Return the (x, y) coordinate for the center point of the cell that contains the specified text.  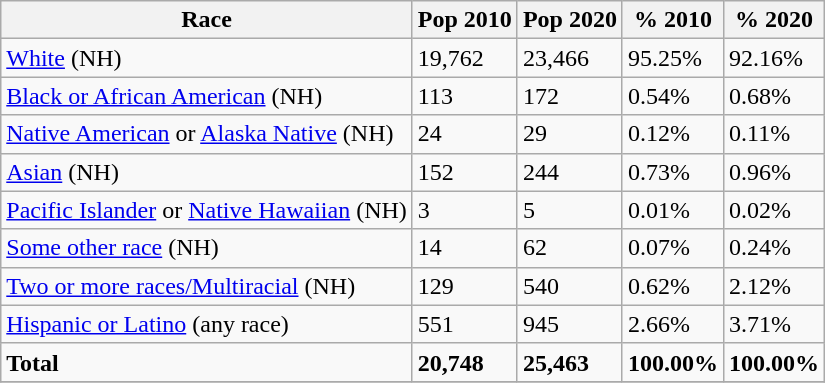
Some other race (NH) (207, 248)
3 (464, 210)
% 2020 (774, 20)
3.71% (774, 324)
Pop 2010 (464, 20)
20,748 (464, 362)
Asian (NH) (207, 172)
244 (570, 172)
Race (207, 20)
Black or African American (NH) (207, 96)
0.73% (672, 172)
540 (570, 286)
2.12% (774, 286)
29 (570, 134)
Pacific Islander or Native Hawaiian (NH) (207, 210)
23,466 (570, 58)
0.68% (774, 96)
Two or more races/Multiracial (NH) (207, 286)
% 2010 (672, 20)
0.07% (672, 248)
0.62% (672, 286)
Total (207, 362)
62 (570, 248)
Pop 2020 (570, 20)
5 (570, 210)
25,463 (570, 362)
0.96% (774, 172)
551 (464, 324)
92.16% (774, 58)
White (NH) (207, 58)
24 (464, 134)
945 (570, 324)
0.02% (774, 210)
Hispanic or Latino (any race) (207, 324)
2.66% (672, 324)
19,762 (464, 58)
95.25% (672, 58)
129 (464, 286)
172 (570, 96)
0.24% (774, 248)
Native American or Alaska Native (NH) (207, 134)
113 (464, 96)
0.12% (672, 134)
0.54% (672, 96)
0.01% (672, 210)
152 (464, 172)
14 (464, 248)
0.11% (774, 134)
